Output the [X, Y] coordinate of the center of the cell containing the given text.  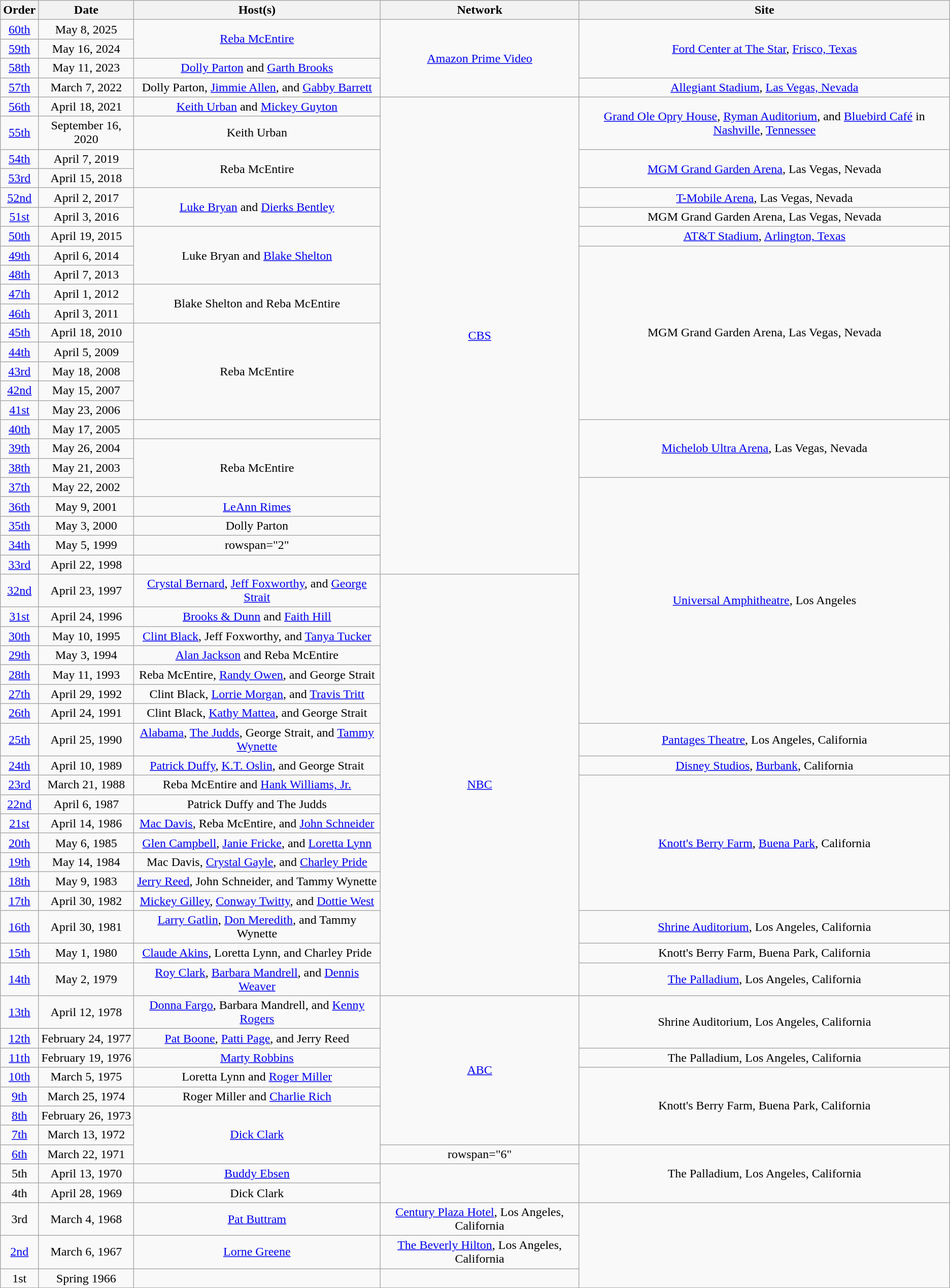
Dolly Parton and Garth Brooks [257, 68]
Claude Akins, Loretta Lynn, and Charley Pride [257, 953]
Luke Bryan and Blake Shelton [257, 255]
Reba McEntire, Randy Owen, and George Strait [257, 675]
Keith Urban and Mickey Guyton [257, 107]
May 5, 1999 [86, 545]
March 22, 1971 [86, 1154]
Mac Davis, Reba McEntire, and John Schneider [257, 823]
Marty Robbins [257, 1058]
8th [19, 1116]
March 5, 1975 [86, 1077]
12th [19, 1038]
18th [19, 881]
Loretta Lynn and Roger Miller [257, 1077]
Larry Gatlin, Don Meredith, and Tammy Wynette [257, 927]
April 30, 1981 [86, 927]
Pantages Theatre, Los Angeles, California [764, 740]
32nd [19, 590]
rowspan="2" [257, 545]
May 21, 2003 [86, 468]
April 3, 2011 [86, 314]
Grand Ole Opry House, Ryman Auditorium, and Bluebird Café in Nashville, Tennessee [764, 123]
April 6, 2014 [86, 255]
53rd [19, 178]
March 25, 1974 [86, 1096]
April 14, 1986 [86, 823]
7th [19, 1135]
April 5, 2009 [86, 352]
May 3, 2000 [86, 526]
April 24, 1996 [86, 617]
April 2, 2017 [86, 197]
Roy Clark, Barbara Mandrell, and Dennis Weaver [257, 979]
60th [19, 29]
May 26, 2004 [86, 448]
Site [764, 10]
March 6, 1967 [86, 1252]
May 23, 2006 [86, 410]
LeAnn Rimes [257, 506]
May 22, 2002 [86, 487]
45th [19, 333]
April 13, 1970 [86, 1173]
February 26, 1973 [86, 1116]
Reba McEntire and Hank Williams, Jr. [257, 785]
27th [19, 694]
Disney Studios, Burbank, California [764, 765]
47th [19, 294]
37th [19, 487]
41st [19, 410]
May 11, 1993 [86, 675]
May 18, 2008 [86, 371]
30th [19, 636]
Network [480, 10]
May 9, 1983 [86, 881]
April 3, 2016 [86, 217]
3rd [19, 1219]
33rd [19, 565]
Ford Center at The Star, Frisco, Texas [764, 49]
May 17, 2005 [86, 429]
Order [19, 10]
51st [19, 217]
31st [19, 617]
9th [19, 1096]
52nd [19, 197]
April 18, 2010 [86, 333]
rowspan="6" [480, 1154]
May 9, 2001 [86, 506]
25th [19, 740]
34th [19, 545]
Crystal Bernard, Jeff Foxworthy, and George Strait [257, 590]
March 7, 2022 [86, 87]
1st [19, 1278]
39th [19, 448]
April 15, 2018 [86, 178]
April 29, 1992 [86, 694]
55th [19, 133]
Alabama, The Judds, George Strait, and Tammy Wynette [257, 740]
T-Mobile Arena, Las Vegas, Nevada [764, 197]
20th [19, 843]
April 6, 1987 [86, 804]
April 22, 1998 [86, 565]
Amazon Prime Video [480, 58]
Alan Jackson and Reba McEntire [257, 655]
15th [19, 953]
CBS [480, 335]
Host(s) [257, 10]
May 11, 2023 [86, 68]
46th [19, 314]
59th [19, 49]
16th [19, 927]
40th [19, 429]
May 8, 2025 [86, 29]
NBC [480, 785]
24th [19, 765]
Clint Black, Jeff Foxworthy, and Tanya Tucker [257, 636]
Dolly Parton, Jimmie Allen, and Gabby Barrett [257, 87]
Dolly Parton [257, 526]
Mickey Gilley, Conway Twitty, and Dottie West [257, 900]
56th [19, 107]
13th [19, 1013]
Buddy Ebsen [257, 1173]
Pat Buttram [257, 1219]
The Beverly Hilton, Los Angeles, California [480, 1252]
26th [19, 713]
March 21, 1988 [86, 785]
April 12, 1978 [86, 1013]
Patrick Duffy and The Judds [257, 804]
10th [19, 1077]
22nd [19, 804]
11th [19, 1058]
February 19, 1976 [86, 1058]
Universal Amphitheatre, Los Angeles [764, 600]
23rd [19, 785]
43rd [19, 371]
ABC [480, 1070]
58th [19, 68]
May 15, 2007 [86, 391]
May 14, 1984 [86, 862]
36th [19, 506]
Jerry Reed, John Schneider, and Tammy Wynette [257, 881]
April 7, 2019 [86, 159]
Pat Boone, Patti Page, and Jerry Reed [257, 1038]
March 4, 1968 [86, 1219]
Blake Shelton and Reba McEntire [257, 304]
May 2, 1979 [86, 979]
19th [19, 862]
May 10, 1995 [86, 636]
Luke Bryan and Dierks Bentley [257, 207]
Century Plaza Hotel, Los Angeles, California [480, 1219]
Patrick Duffy, K.T. Oslin, and George Strait [257, 765]
May 3, 1994 [86, 655]
Clint Black, Kathy Mattea, and George Strait [257, 713]
April 30, 1982 [86, 900]
Spring 1966 [86, 1278]
4th [19, 1193]
Michelob Ultra Arena, Las Vegas, Nevada [764, 448]
Roger Miller and Charlie Rich [257, 1096]
17th [19, 900]
Keith Urban [257, 133]
May 16, 2024 [86, 49]
February 24, 1977 [86, 1038]
Lorne Greene [257, 1252]
March 13, 1972 [86, 1135]
Brooks & Dunn and Faith Hill [257, 617]
44th [19, 352]
April 18, 2021 [86, 107]
49th [19, 255]
57th [19, 87]
2nd [19, 1252]
April 19, 2015 [86, 236]
38th [19, 468]
Mac Davis, Crystal Gayle, and Charley Pride [257, 862]
Glen Campbell, Janie Fricke, and Loretta Lynn [257, 843]
April 1, 2012 [86, 294]
6th [19, 1154]
AT&T Stadium, Arlington, Texas [764, 236]
21st [19, 823]
April 28, 1969 [86, 1193]
14th [19, 979]
April 25, 1990 [86, 740]
5th [19, 1173]
48th [19, 275]
Clint Black, Lorrie Morgan, and Travis Tritt [257, 694]
Allegiant Stadium, Las Vegas, Nevada [764, 87]
September 16, 2020 [86, 133]
April 24, 1991 [86, 713]
42nd [19, 391]
April 23, 1997 [86, 590]
54th [19, 159]
Donna Fargo, Barbara Mandrell, and Kenny Rogers [257, 1013]
Date [86, 10]
28th [19, 675]
50th [19, 236]
April 7, 2013 [86, 275]
29th [19, 655]
May 6, 1985 [86, 843]
35th [19, 526]
April 10, 1989 [86, 765]
May 1, 1980 [86, 953]
